Provide the [x, y] coordinate of the cell's center where the given text is located.  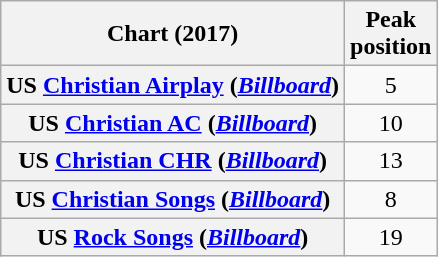
10 [391, 123]
US Christian AC (Billboard) [173, 123]
Peakposition [391, 34]
US Christian Songs (Billboard) [173, 199]
Chart (2017) [173, 34]
US Rock Songs (Billboard) [173, 237]
US Christian Airplay (Billboard) [173, 85]
19 [391, 237]
13 [391, 161]
US Christian CHR (Billboard) [173, 161]
5 [391, 85]
8 [391, 199]
